Return (x, y) of the center of cell containing provided text 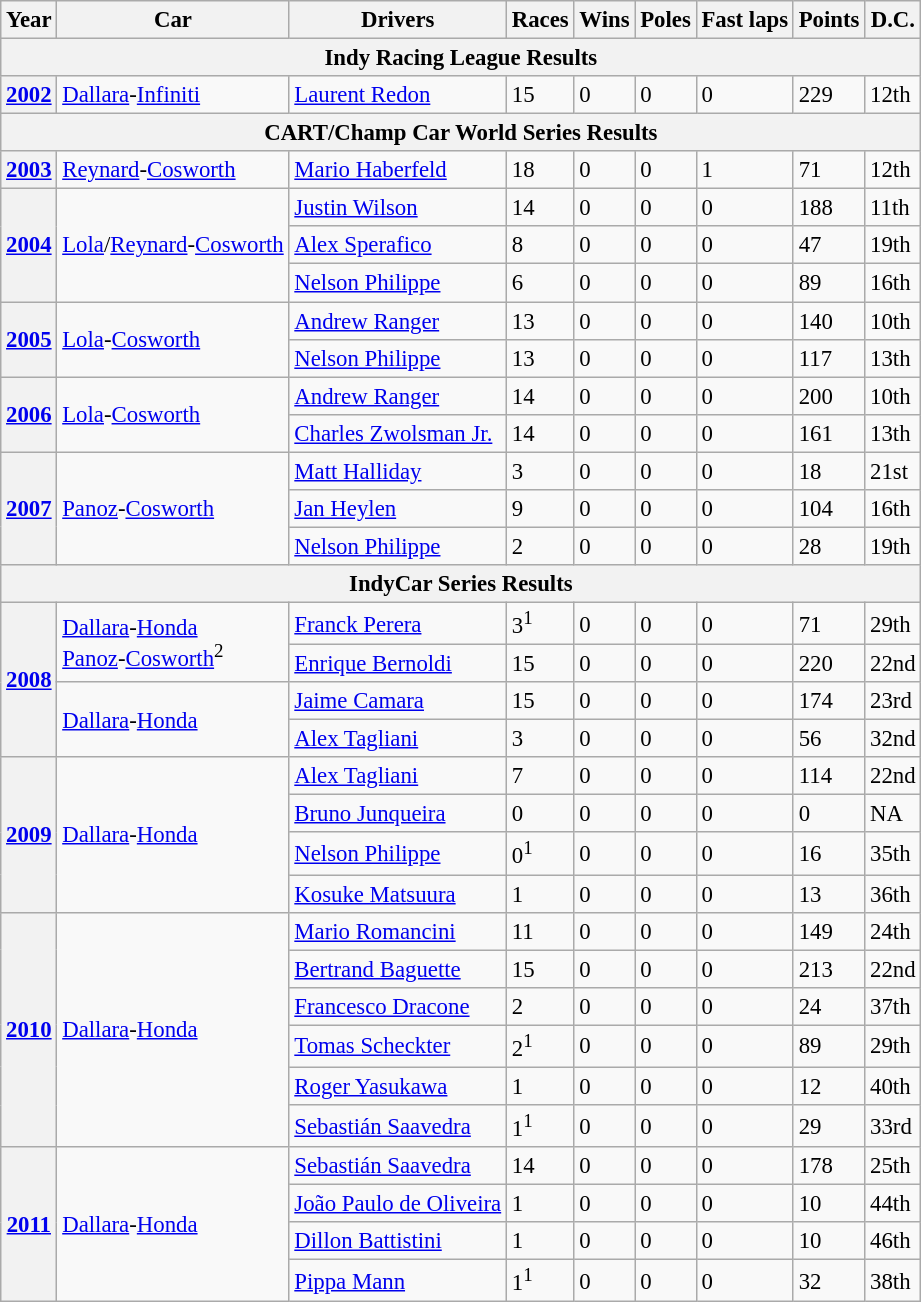
Fast laps (744, 20)
44th (893, 1204)
47 (828, 245)
7 (540, 776)
149 (828, 931)
21st (893, 471)
Reynard-Cosworth (173, 170)
Car (173, 20)
Dillon Battistini (398, 1241)
Francesco Dracone (398, 1007)
161 (828, 433)
6 (540, 283)
Jan Heylen (398, 509)
2007 (29, 508)
178 (828, 1166)
24th (893, 931)
11th (893, 208)
229 (828, 95)
8 (540, 245)
114 (828, 776)
Dallara-Infiniti (173, 95)
Panoz-Cosworth (173, 508)
28 (828, 546)
IndyCar Series Results (461, 584)
32nd (893, 739)
56 (828, 739)
Bruno Junqueira (398, 814)
21 (540, 1046)
23rd (893, 701)
Laurent Redon (398, 95)
117 (828, 358)
16 (828, 854)
Roger Yasukawa (398, 1086)
D.C. (893, 20)
31 (540, 623)
Franck Perera (398, 623)
Alex Sperafico (398, 245)
Indy Racing League Results (461, 58)
Pippa Mann (398, 1281)
33rd (893, 1126)
2008 (29, 680)
12 (828, 1086)
Lola/Reynard-Cosworth (173, 246)
46th (893, 1241)
2004 (29, 246)
9 (540, 509)
01 (540, 854)
João Paulo de Oliveira (398, 1204)
213 (828, 969)
104 (828, 509)
2011 (29, 1224)
36th (893, 894)
Year (29, 20)
188 (828, 208)
174 (828, 701)
Points (828, 20)
29 (828, 1126)
Wins (604, 20)
Jaime Camara (398, 701)
Charles Zwolsman Jr. (398, 433)
CART/Champ Car World Series Results (461, 133)
2005 (29, 340)
220 (828, 664)
35th (893, 854)
NA (893, 814)
38th (893, 1281)
2010 (29, 1030)
2002 (29, 95)
Poles (666, 20)
24 (828, 1007)
40th (893, 1086)
Bertrand Baguette (398, 969)
Dallara-HondaPanoz-Cosworth2 (173, 642)
Races (540, 20)
Matt Halliday (398, 471)
Mario Romancini (398, 931)
Mario Haberfeld (398, 170)
Tomas Scheckter (398, 1046)
2009 (29, 834)
2003 (29, 170)
Drivers (398, 20)
37th (893, 1007)
200 (828, 396)
140 (828, 321)
Justin Wilson (398, 208)
Kosuke Matsuura (398, 894)
Enrique Bernoldi (398, 664)
32 (828, 1281)
2006 (29, 414)
25th (893, 1166)
